Search for the cell housing the specified text and yield its (X, Y) center coordinate. 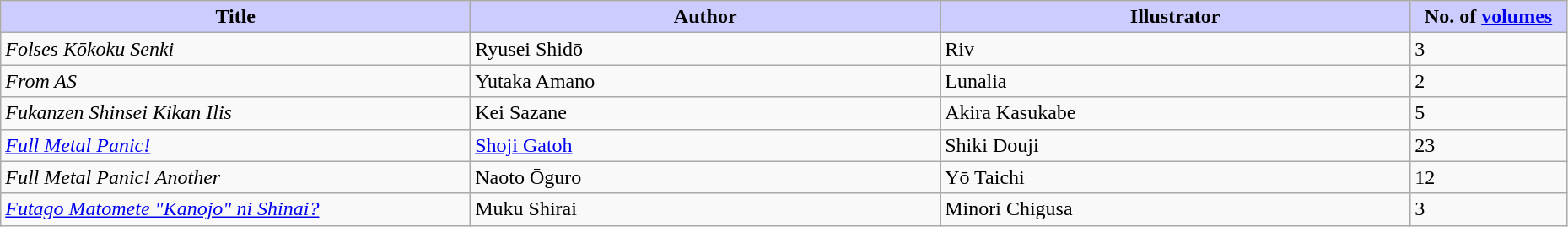
Minori Chigusa (1176, 209)
Shiki Douji (1176, 145)
2 (1489, 81)
12 (1489, 177)
Full Metal Panic! (236, 145)
Akira Kasukabe (1176, 113)
5 (1489, 113)
No. of volumes (1489, 17)
Full Metal Panic! Another (236, 177)
Kei Sazane (705, 113)
From AS (236, 81)
Illustrator (1176, 17)
Author (705, 17)
Riv (1176, 49)
Muku Shirai (705, 209)
Naoto Ōguro (705, 177)
Ryusei Shidō (705, 49)
Fukanzen Shinsei Kikan Ilis (236, 113)
Folses Kōkoku Senki (236, 49)
Yutaka Amano (705, 81)
23 (1489, 145)
Title (236, 17)
Lunalia (1176, 81)
Futago Matomete "Kanojo" ni Shinai? (236, 209)
Shoji Gatoh (705, 145)
Yō Taichi (1176, 177)
